From the cell containing the given text, extract its center point as [X, Y] coordinate. 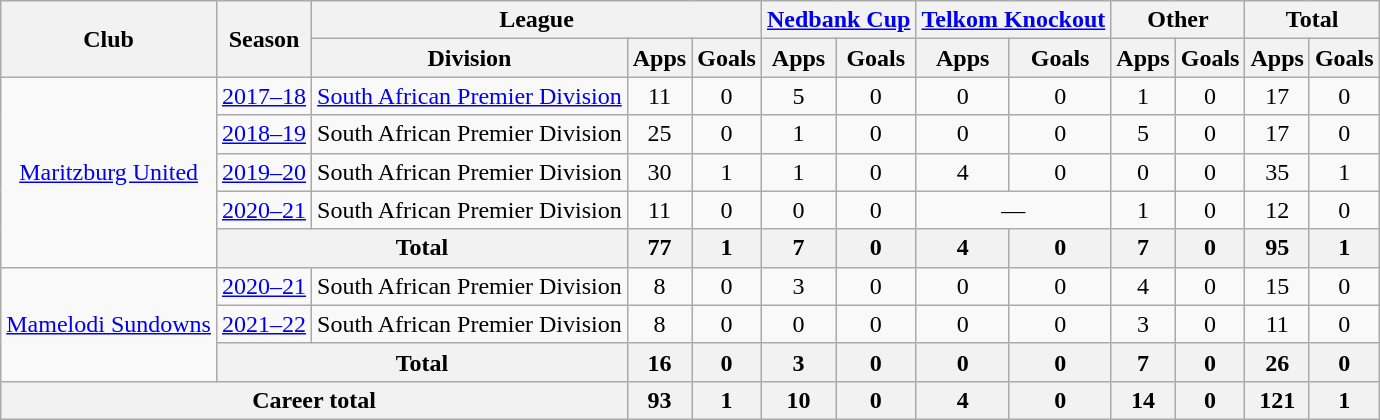
Career total [314, 400]
Other [1178, 20]
Club [109, 39]
Season [264, 39]
12 [1277, 210]
15 [1277, 286]
10 [798, 400]
26 [1277, 362]
Nedbank Cup [838, 20]
25 [659, 134]
League [537, 20]
2017–18 [264, 96]
121 [1277, 400]
Division [470, 58]
16 [659, 362]
14 [1143, 400]
— [1014, 210]
93 [659, 400]
77 [659, 248]
Maritzburg United [109, 172]
2021–22 [264, 324]
95 [1277, 248]
30 [659, 172]
Telkom Knockout [1014, 20]
2018–19 [264, 134]
2019–20 [264, 172]
35 [1277, 172]
Mamelodi Sundowns [109, 324]
